For the text-containing cell, return its midpoint in (x, y) coordinate format. 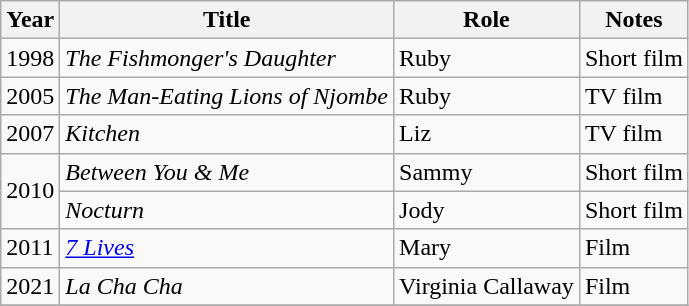
Year (30, 20)
Sammy (487, 172)
Title (227, 20)
Mary (487, 248)
Virginia Callaway (487, 286)
Role (487, 20)
Notes (634, 20)
2010 (30, 191)
2011 (30, 248)
2005 (30, 96)
2007 (30, 134)
La Cha Cha (227, 286)
Liz (487, 134)
2021 (30, 286)
Kitchen (227, 134)
The Man-Eating Lions of Njombe (227, 96)
The Fishmonger's Daughter (227, 58)
Jody (487, 210)
7 Lives (227, 248)
1998 (30, 58)
Nocturn (227, 210)
Between You & Me (227, 172)
